Search for the cell housing the specified text and yield its [x, y] center coordinate. 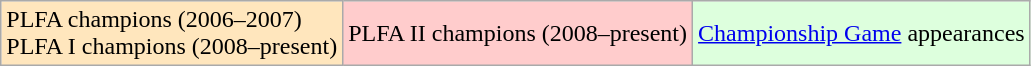
PLFA II champions (2008–present) [518, 34]
PLFA champions (2006–2007) PLFA I champions (2008–present) [172, 34]
Championship Game appearances [862, 34]
